Provide the [X, Y] coordinate of the cell's center where the given text is located.  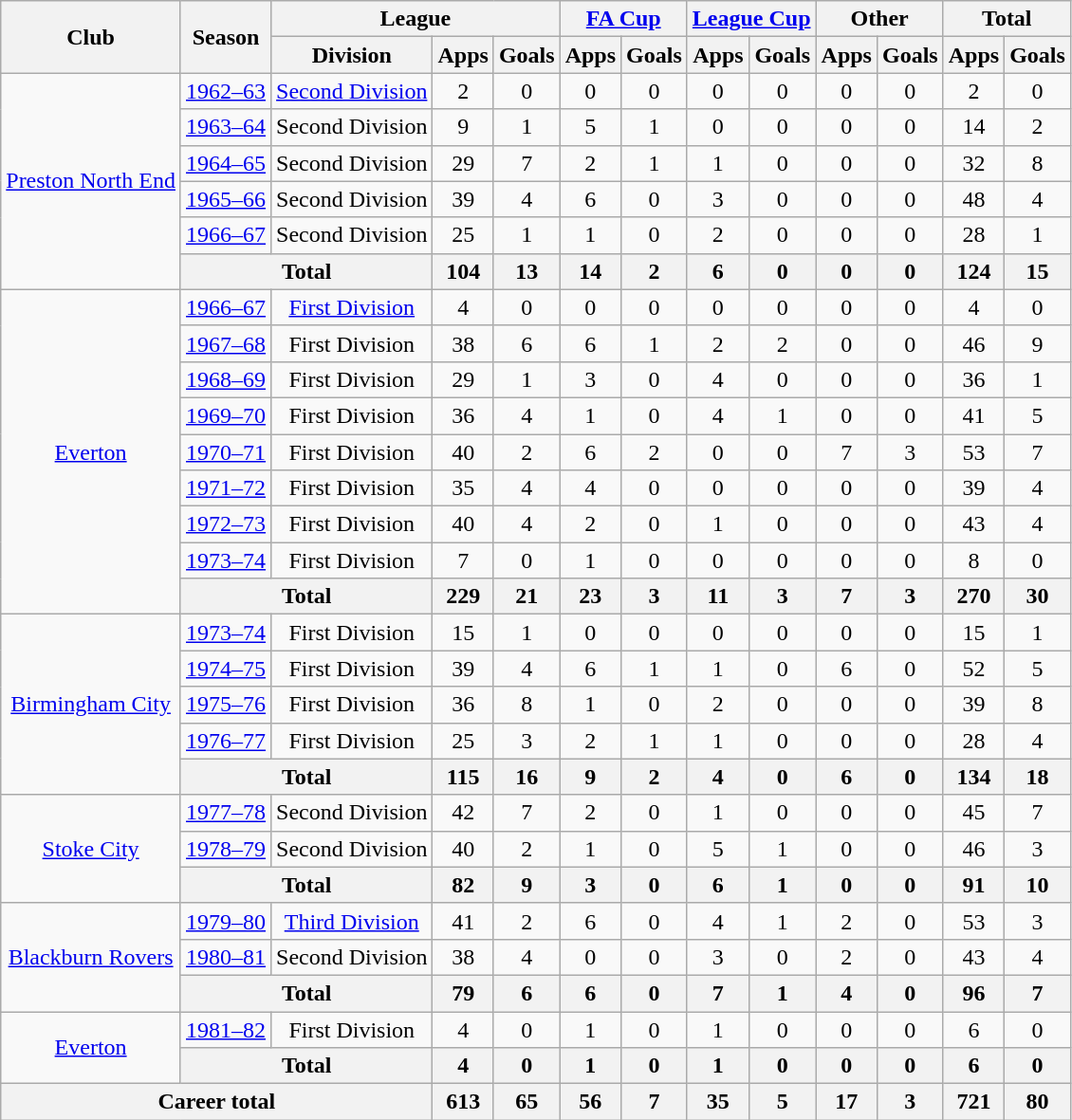
Third Division [352, 921]
1969–70 [226, 415]
Career total [216, 1102]
Club [91, 37]
1981–82 [226, 1029]
1962–63 [226, 91]
56 [590, 1102]
79 [463, 993]
32 [973, 163]
1967–68 [226, 343]
42 [463, 813]
Blackburn Rovers [91, 957]
1971–72 [226, 488]
124 [973, 271]
FA Cup [623, 19]
Stoke City [91, 849]
82 [463, 885]
10 [1038, 885]
13 [527, 271]
134 [973, 777]
721 [973, 1102]
1964–65 [226, 163]
52 [973, 669]
613 [463, 1102]
1963–64 [226, 127]
1975–76 [226, 705]
17 [846, 1102]
48 [973, 199]
1968–69 [226, 379]
18 [1038, 777]
96 [973, 993]
1972–73 [226, 524]
1970–71 [226, 452]
11 [717, 597]
270 [973, 597]
104 [463, 271]
1980–81 [226, 957]
23 [590, 597]
1974–75 [226, 669]
45 [973, 813]
Division [352, 55]
91 [973, 885]
229 [463, 597]
Preston North End [91, 181]
1977–78 [226, 813]
80 [1038, 1102]
Season [226, 37]
1979–80 [226, 921]
Birmingham City [91, 705]
21 [527, 597]
1976–77 [226, 741]
65 [527, 1102]
115 [463, 777]
Other [879, 19]
16 [527, 777]
30 [1038, 597]
League [416, 19]
1978–79 [226, 849]
League Cup [751, 19]
1965–66 [226, 199]
